Scan for the cell matching the given text and deliver its (x, y) coordinate at center. 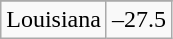
Louisiana (54, 20)
–27.5 (138, 20)
